Search for the cell housing the specified text and yield its [X, Y] center coordinate. 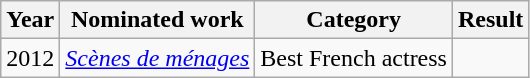
Best French actress [354, 58]
Scènes de ménages [158, 58]
2012 [30, 58]
Result [490, 20]
Category [354, 20]
Nominated work [158, 20]
Year [30, 20]
